Determine the (x, y) coordinate at the center of the cell enclosing the given text.  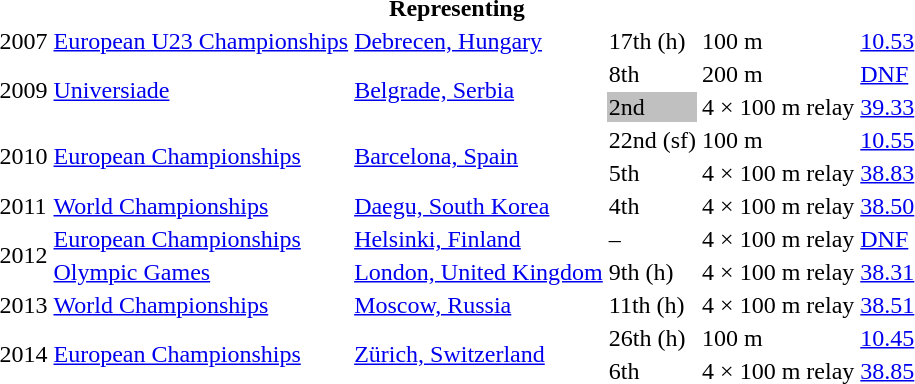
Moscow, Russia (479, 305)
Debrecen, Hungary (479, 41)
200 m (778, 74)
26th (h) (652, 338)
– (652, 239)
London, United Kingdom (479, 272)
Barcelona, Spain (479, 156)
5th (652, 173)
European U23 Championships (201, 41)
17th (h) (652, 41)
Universiade (201, 90)
9th (h) (652, 272)
Daegu, South Korea (479, 206)
11th (h) (652, 305)
Olympic Games (201, 272)
8th (652, 74)
22nd (sf) (652, 140)
Helsinki, Finland (479, 239)
Belgrade, Serbia (479, 90)
4th (652, 206)
2nd (652, 107)
